Locate the cell with the specified text and output its (X, Y) center coordinate. 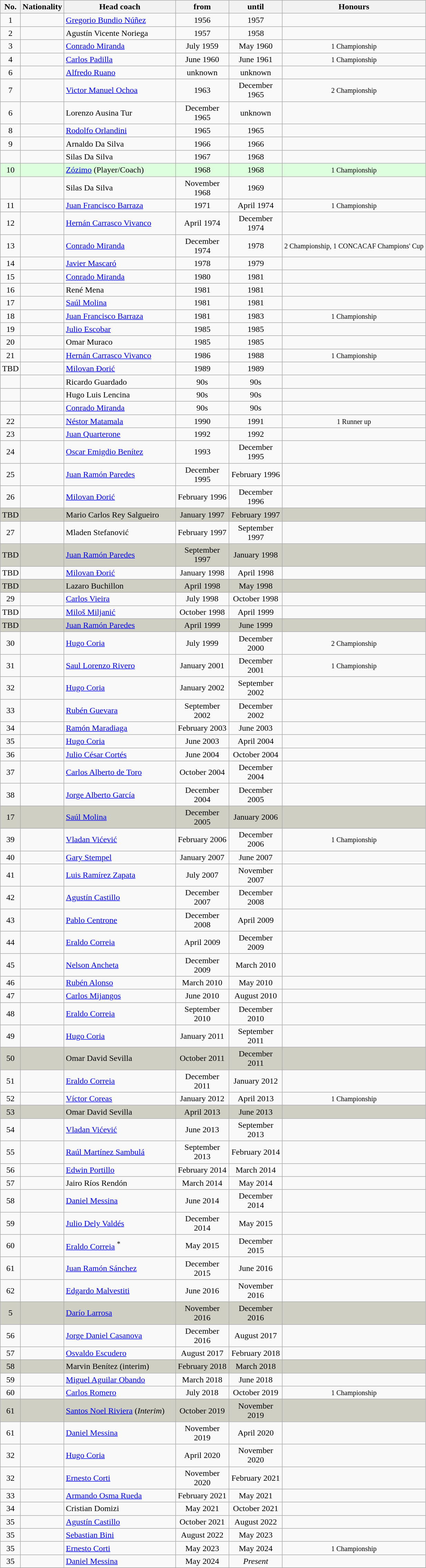
20 (10, 342)
May 2014 (256, 1183)
Julio Escobar (120, 329)
3 (10, 46)
July 1998 (202, 599)
1983 (256, 316)
December 2000 (256, 643)
September 2011 (256, 1036)
49 (10, 1036)
Mladen Stefanović (120, 533)
Julio Dely Valdés (120, 1223)
December 1996 (256, 497)
Jorge Daniel Casanova (120, 1335)
Alfredo Ruano (120, 72)
31 (10, 665)
Juan Quarterone (120, 434)
December 2001 (256, 665)
1979 (256, 264)
25 (10, 475)
1969 (256, 188)
August 2010 (256, 996)
December 2007 (202, 898)
52 (10, 1099)
51 (10, 1081)
Víctor Coreas (120, 1099)
4 (10, 59)
June 2018 (256, 1380)
Arnaldo Da Silva (120, 144)
1988 (256, 355)
Néstor Matamala (120, 421)
10 (10, 170)
19 (10, 329)
Raúl Martínez Sambulá (120, 1152)
Lazaro Buchillon (120, 586)
1963 (202, 90)
48 (10, 1014)
Cristian Domizi (120, 1509)
2 Championship, 1 CONCACAF Champions' Cup (354, 246)
June 2014 (202, 1201)
Carlos Mijangos (120, 996)
Edwin Portillo (120, 1170)
Armando Osma Rueda (120, 1496)
July 1959 (202, 46)
Eraldo Correia * (120, 1245)
14 (10, 264)
1 (10, 20)
January 2007 (202, 857)
Hugo Luis Lencina (120, 395)
Victor Manuel Ochoa (120, 90)
Rodolfo Orlandini (120, 130)
Oscar Emigdio Benítez (120, 452)
55 (10, 1152)
42 (10, 898)
January 2002 (202, 688)
May 1960 (256, 46)
June 2007 (256, 857)
1971 (202, 206)
9 (10, 144)
No. (10, 7)
April 2004 (256, 741)
Miguel Aguilar Obando (120, 1380)
41 (10, 875)
Marvin Benítez (interim) (120, 1367)
23 (10, 434)
18 (10, 316)
1993 (202, 452)
November 2007 (256, 875)
December 2002 (256, 710)
Nationality (42, 7)
September 2010 (202, 1014)
Carlos Padilla (120, 59)
38 (10, 795)
Pablo Centrone (120, 920)
2 (10, 33)
February 2003 (202, 728)
45 (10, 965)
July 2018 (202, 1393)
Carlos Vieira (120, 599)
Miloš Miljanić (120, 612)
Agustín Vicente Noriega (120, 33)
May 1998 (256, 586)
7 (10, 90)
1980 (202, 277)
Gregorio Bundio Núñez (120, 20)
Ricardo Guardado (120, 382)
Present (256, 1561)
11 (10, 206)
from (202, 7)
21 (10, 355)
40 (10, 857)
Honours (354, 7)
53 (10, 1112)
47 (10, 996)
Santos Noel Riviera (Interim) (120, 1410)
May 2010 (256, 983)
Rubén Alonso (120, 983)
Lorenzo Ausina Tur (120, 112)
June 2004 (202, 755)
54 (10, 1130)
1958 (256, 33)
July 2007 (202, 875)
24 (10, 452)
Head coach (120, 7)
Carlos Romero (120, 1393)
July 1999 (202, 643)
46 (10, 983)
37 (10, 772)
Darío Larrosa (120, 1313)
1990 (202, 421)
Ramón Maradiaga (120, 728)
15 (10, 277)
50 (10, 1058)
12 (10, 224)
Nelson Ancheta (120, 965)
30 (10, 643)
October 2011 (202, 1058)
1956 (202, 20)
Juan Ramón Sánchez (120, 1268)
5 (10, 1313)
62 (10, 1290)
Edgardo Malvestiti (120, 1290)
Omar Muraco (120, 342)
February 2006 (202, 840)
January 2011 (202, 1036)
Rubén Guevara (120, 710)
Zózimo (Player/Coach) (120, 170)
22 (10, 421)
29 (10, 599)
27 (10, 533)
1 Runner up (354, 421)
Javier Mascaró (120, 264)
January 2006 (256, 817)
43 (10, 920)
Saul Lorenzo Rivero (120, 665)
1991 (256, 421)
Carlos Alberto de Toro (120, 772)
Jairo Ríos Rendón (120, 1183)
January 2001 (202, 665)
December 2010 (256, 1014)
26 (10, 497)
Luis Ramírez Zapata (120, 875)
Osvaldo Escudero (120, 1353)
Jorge Alberto García (120, 795)
November 1968 (202, 188)
Sebastian Bini (120, 1535)
René Mena (120, 290)
January 1997 (202, 515)
until (256, 7)
1967 (202, 157)
39 (10, 840)
16 (10, 290)
Mario Carlos Rey Salgueiro (120, 515)
13 (10, 246)
Gary Stempel (120, 857)
1986 (202, 355)
December 2006 (256, 840)
June 1999 (256, 625)
44 (10, 943)
Julio César Cortés (120, 755)
8 (10, 130)
June 1960 (202, 59)
June 2010 (202, 996)
June 1961 (256, 59)
36 (10, 755)
